Locate the cell with the specified text and output its [X, Y] center coordinate. 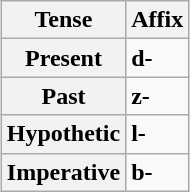
d- [158, 58]
Imperative [63, 172]
b- [158, 172]
l- [158, 134]
Affix [158, 20]
Present [63, 58]
Hypothetic [63, 134]
Past [63, 96]
z- [158, 96]
Tense [63, 20]
